Scan for the cell matching the given text and deliver its [x, y] coordinate at center. 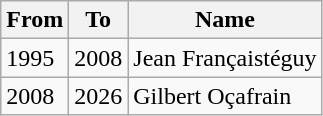
Jean Françaistéguy [225, 58]
Name [225, 20]
2026 [98, 96]
From [35, 20]
Gilbert Oçafrain [225, 96]
1995 [35, 58]
To [98, 20]
